Find where the given text appears and provide that cell's center as [x, y] coordinate. 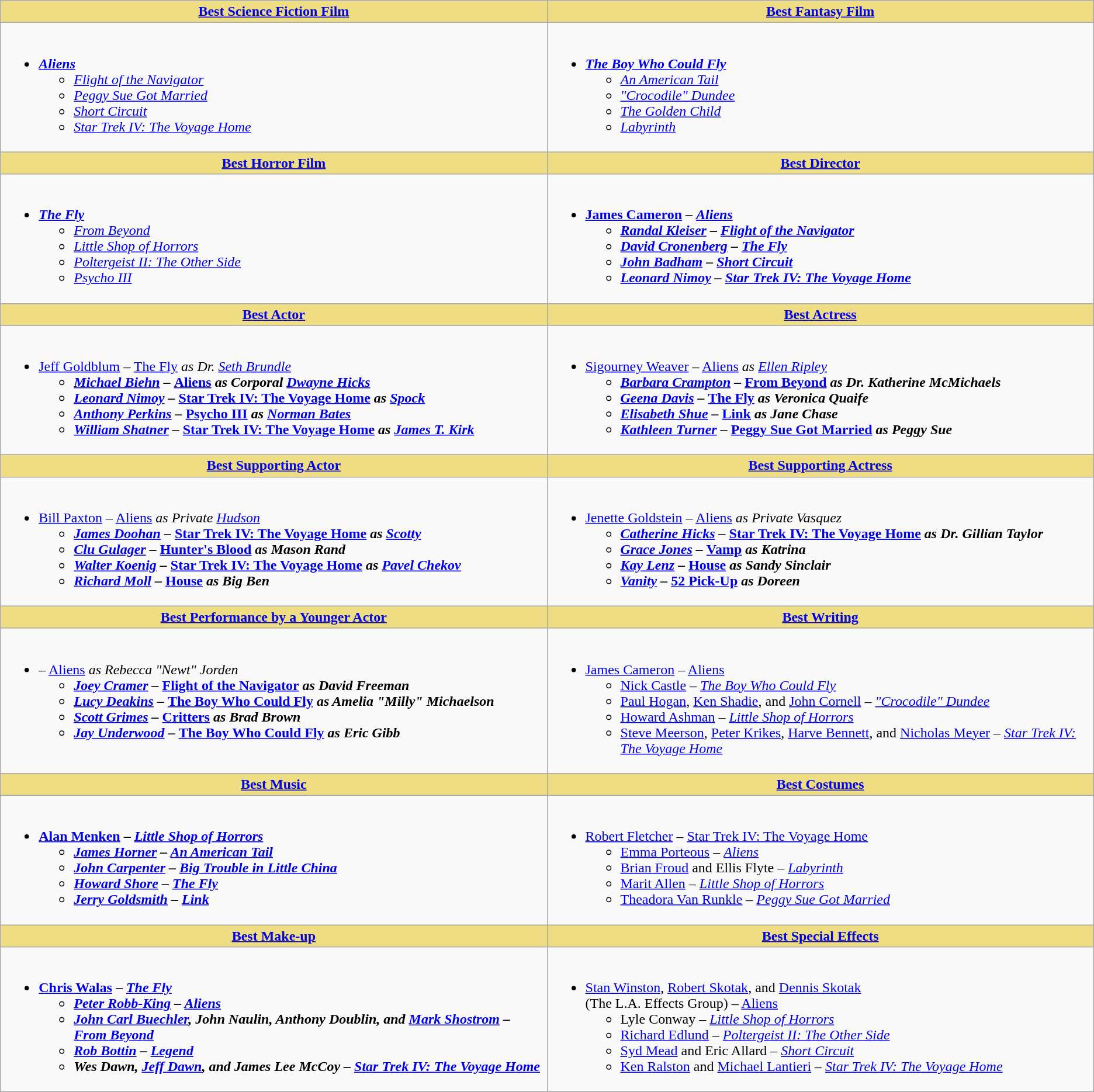
Best Fantasy Film [820, 12]
Best Horror Film [273, 163]
Best Director [820, 163]
Best Performance by a Younger Actor [273, 617]
Best Make-up [273, 935]
Best Special Effects [820, 935]
The FlyFrom BeyondLittle Shop of HorrorsPoltergeist II: The Other SidePsycho III [273, 238]
Best Science Fiction Film [273, 12]
Best Music [273, 784]
The Boy Who Could FlyAn American Tail"Crocodile" DundeeThe Golden ChildLabyrinth [820, 88]
Best Writing [820, 617]
Best Supporting Actor [273, 466]
Best Supporting Actress [820, 466]
AliensFlight of the NavigatorPeggy Sue Got MarriedShort CircuitStar Trek IV: The Voyage Home [273, 88]
Best Actress [820, 314]
Best Costumes [820, 784]
Best Actor [273, 314]
